Return [x, y] of the center of cell containing provided text 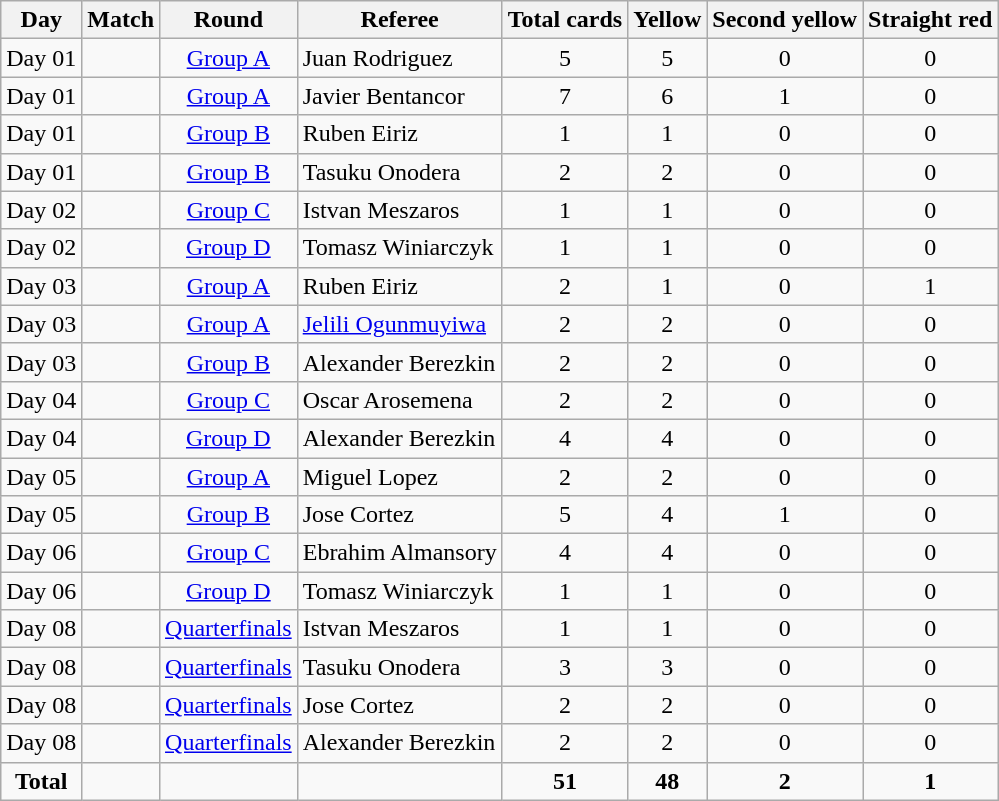
Straight red [930, 20]
48 [668, 781]
6 [668, 96]
Match [121, 20]
Oscar Arosemena [400, 400]
Ebrahim Almansory [400, 553]
Juan Rodriguez [400, 58]
51 [565, 781]
Round [229, 20]
Referee [400, 20]
Miguel Lopez [400, 477]
Second yellow [785, 20]
Jelili Ogunmuyiwa [400, 324]
Total cards [565, 20]
Javier Bentancor [400, 96]
Yellow [668, 20]
7 [565, 96]
Total [42, 781]
Day [42, 20]
